Pinpoint the cell where the given text exists, returning its (x, y) midpoint coordinate. 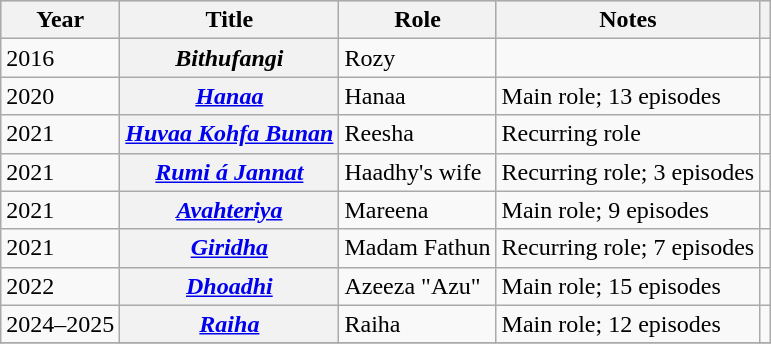
Reesha (418, 134)
2016 (60, 58)
Recurring role (628, 134)
Main role; 9 episodes (628, 210)
Title (230, 20)
Giridha (230, 248)
Rumi á Jannat (230, 172)
Recurring role; 3 episodes (628, 172)
Rozy (418, 58)
Haadhy's wife (418, 172)
Main role; 12 episodes (628, 324)
2022 (60, 286)
Bithufangi (230, 58)
Recurring role; 7 episodes (628, 248)
Mareena (418, 210)
Dhoadhi (230, 286)
2020 (60, 96)
Year (60, 20)
Azeeza "Azu" (418, 286)
Huvaa Kohfa Bunan (230, 134)
Avahteriya (230, 210)
Main role; 15 episodes (628, 286)
Madam Fathun (418, 248)
2024–2025 (60, 324)
Notes (628, 20)
Main role; 13 episodes (628, 96)
Role (418, 20)
